Extract the (X, Y) coordinate from the center of the cell holding the provided text.  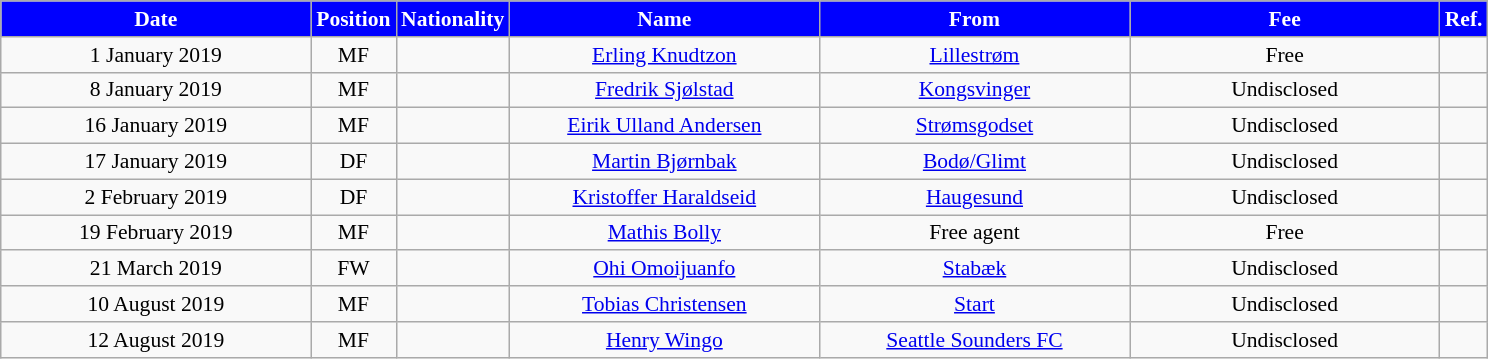
Date (156, 19)
Tobias Christensen (664, 304)
Kongsvinger (974, 90)
8 January 2019 (156, 90)
16 January 2019 (156, 126)
Ohi Omoijuanfo (664, 269)
Bodø/Glimt (974, 162)
From (974, 19)
19 February 2019 (156, 233)
Henry Wingo (664, 340)
Strømsgodset (974, 126)
Mathis Bolly (664, 233)
2 February 2019 (156, 197)
Stabæk (974, 269)
Erling Knudtzon (664, 55)
Seattle Sounders FC (974, 340)
Haugesund (974, 197)
Free agent (974, 233)
12 August 2019 (156, 340)
Eirik Ulland Andersen (664, 126)
Kristoffer Haraldseid (664, 197)
Position (354, 19)
10 August 2019 (156, 304)
Ref. (1464, 19)
Name (664, 19)
21 March 2019 (156, 269)
17 January 2019 (156, 162)
Martin Bjørnbak (664, 162)
Nationality (452, 19)
Fee (1285, 19)
Start (974, 304)
1 January 2019 (156, 55)
Lillestrøm (974, 55)
Fredrik Sjølstad (664, 90)
FW (354, 269)
